For the text-containing cell, return its midpoint in [x, y] coordinate format. 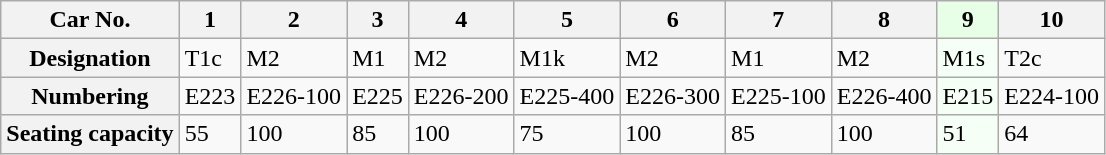
1 [210, 20]
Car No. [90, 20]
8 [884, 20]
6 [673, 20]
51 [968, 134]
Seating capacity [90, 134]
7 [779, 20]
T1c [210, 58]
M1s [968, 58]
E226-200 [461, 96]
E226-300 [673, 96]
55 [210, 134]
64 [1052, 134]
E225 [378, 96]
M1k [567, 58]
9 [968, 20]
E225-400 [567, 96]
10 [1052, 20]
E215 [968, 96]
2 [294, 20]
E226-100 [294, 96]
E225-100 [779, 96]
4 [461, 20]
Designation [90, 58]
E223 [210, 96]
T2c [1052, 58]
3 [378, 20]
Numbering [90, 96]
E224-100 [1052, 96]
75 [567, 134]
E226-400 [884, 96]
5 [567, 20]
